Output the (x, y) coordinate of the center of the cell containing the given text.  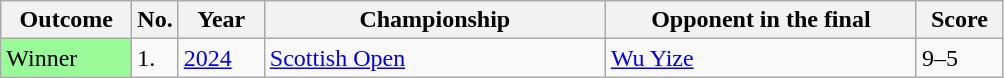
Wu Yize (760, 58)
Championship (434, 20)
2024 (221, 58)
No. (155, 20)
Opponent in the final (760, 20)
Scottish Open (434, 58)
Score (959, 20)
1. (155, 58)
9–5 (959, 58)
Outcome (66, 20)
Year (221, 20)
Winner (66, 58)
